Scan for the cell matching the given text and deliver its [X, Y] coordinate at center. 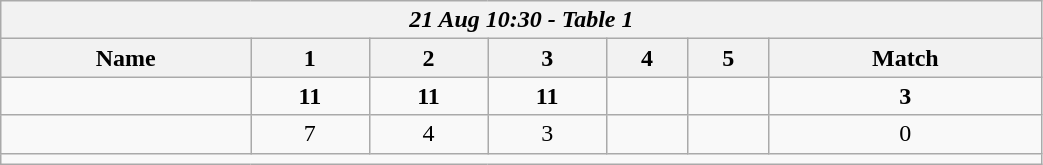
Match [906, 58]
5 [728, 58]
7 [310, 134]
0 [906, 134]
2 [428, 58]
1 [310, 58]
21 Aug 10:30 - Table 1 [522, 20]
Name [126, 58]
